Pinpoint the cell where the given text exists, returning its [x, y] midpoint coordinate. 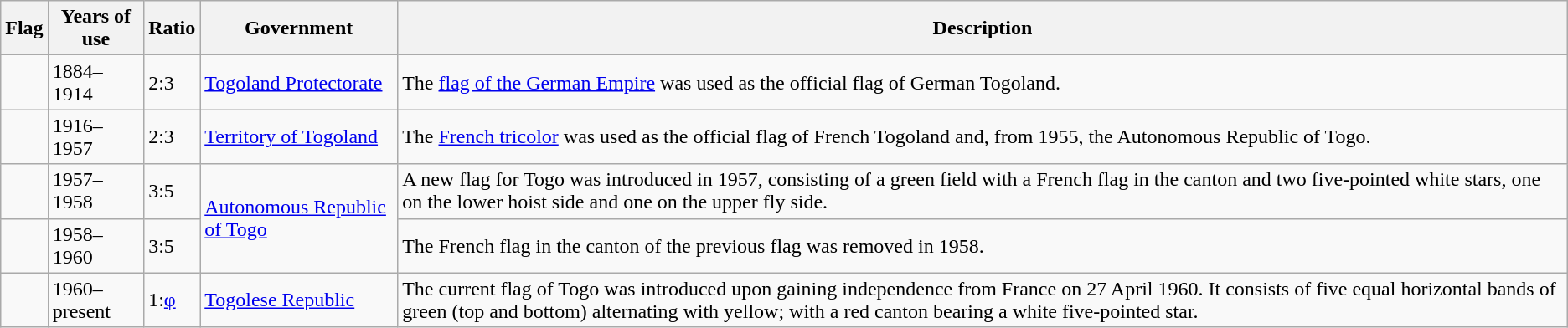
1916–1957 [95, 137]
The flag of the German Empire was used as the official flag of German Togoland. [983, 82]
The French tricolor was used as the official flag of French Togoland and, from 1955, the Autonomous Republic of Togo. [983, 137]
Years of use [95, 28]
Autonomous Republic of Togo [299, 218]
1958–1960 [95, 246]
Ratio [173, 28]
Togoland Protectorate [299, 82]
1957–1958 [95, 191]
Government [299, 28]
Flag [24, 28]
1884–1914 [95, 82]
1960–present [95, 300]
Description [983, 28]
The French flag in the canton of the previous flag was removed in 1958. [983, 246]
1:φ [173, 300]
Territory of Togoland [299, 137]
Togolese Republic [299, 300]
